Extract the [x, y] coordinate from the center of the cell holding the provided text.  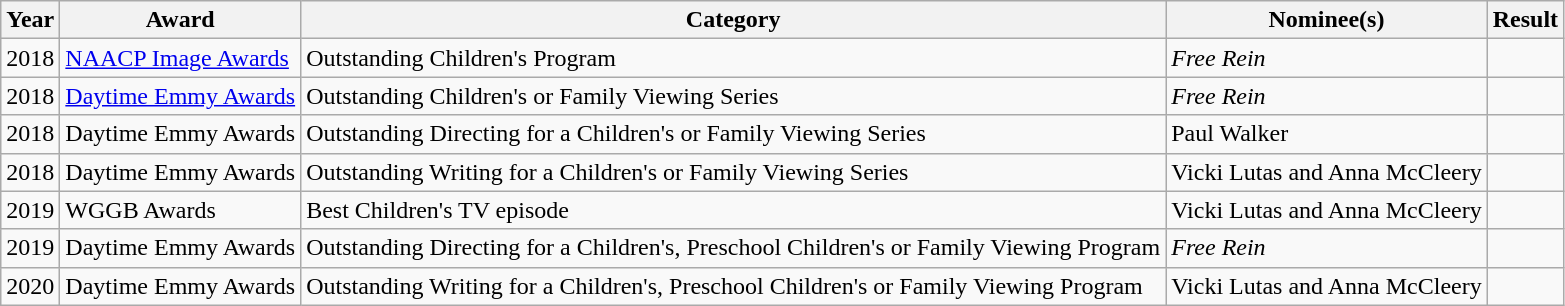
Paul Walker [1327, 134]
Outstanding Children's Program [734, 58]
2020 [30, 286]
Outstanding Writing for a Children's or Family Viewing Series [734, 172]
Year [30, 20]
Nominee(s) [1327, 20]
Result [1525, 20]
Award [180, 20]
Outstanding Children's or Family Viewing Series [734, 96]
WGGB Awards [180, 210]
Outstanding Writing for a Children's, Preschool Children's or Family Viewing Program [734, 286]
Outstanding Directing for a Children's or Family Viewing Series [734, 134]
Best Children's TV episode [734, 210]
Category [734, 20]
NAACP Image Awards [180, 58]
Outstanding Directing for a Children's, Preschool Children's or Family Viewing Program [734, 248]
